Extract the [x, y] coordinate from the center of the cell holding the provided text.  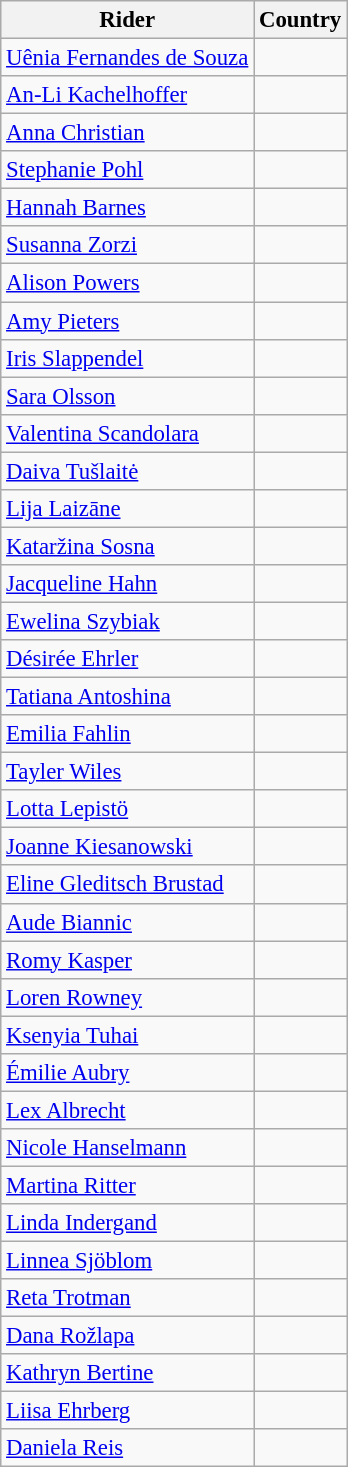
Loren Rowney [128, 997]
Joanne Kiesanowski [128, 847]
Ewelina Szybiak [128, 621]
Tayler Wiles [128, 772]
Nicole Hanselmann [128, 1148]
Amy Pieters [128, 321]
Linnea Sjöblom [128, 1261]
Stephanie Pohl [128, 170]
Eline Gleditsch Brustad [128, 885]
Désirée Ehrler [128, 659]
Lija Laizāne [128, 509]
Valentina Scandolara [128, 433]
Lotta Lepistö [128, 809]
Linda Indergand [128, 1223]
Martina Ritter [128, 1185]
Susanna Zorzi [128, 245]
Tatiana Antoshina [128, 697]
Emilia Fahlin [128, 734]
Émilie Aubry [128, 1073]
Uênia Fernandes de Souza [128, 58]
Dana Rožlapa [128, 1336]
Ksenyia Tuhai [128, 1035]
Romy Kasper [128, 960]
Reta Trotman [128, 1298]
Daiva Tušlaitė [128, 471]
Anna Christian [128, 133]
Lex Albrecht [128, 1110]
Sara Olsson [128, 396]
Liisa Ehrberg [128, 1411]
Iris Slappendel [128, 358]
Kathryn Bertine [128, 1373]
Alison Powers [128, 283]
Kataržina Sosna [128, 546]
An-Li Kachelhoffer [128, 95]
Hannah Barnes [128, 208]
Aude Biannic [128, 922]
Rider [128, 20]
Country [300, 20]
Jacqueline Hahn [128, 584]
